Return (X, Y) of the center of cell containing provided text 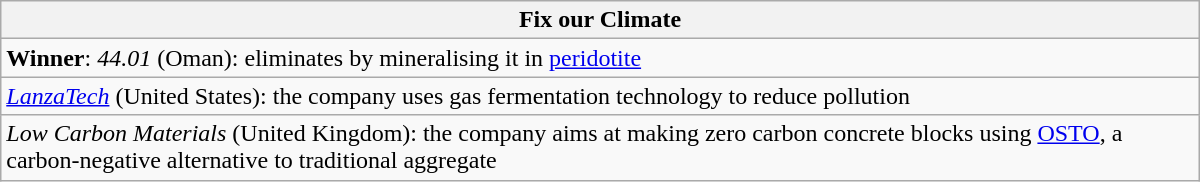
Winner: 44.01 (Oman): eliminates by mineralising it in peridotite (600, 58)
Fix our Climate (600, 20)
LanzaTech (United States): the company uses gas fermentation technology to reduce pollution (600, 96)
